Determine the (x, y) coordinate at the center of the cell enclosing the given text.  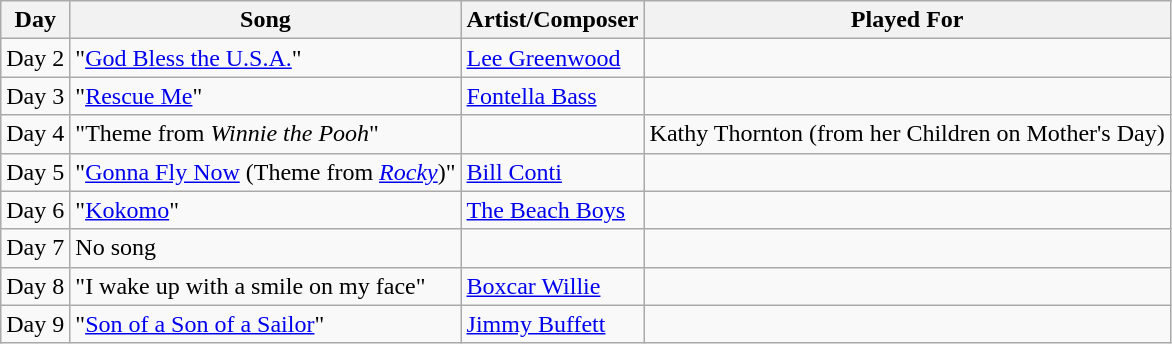
Lee Greenwood (552, 58)
"I wake up with a smile on my face" (266, 286)
"God Bless the U.S.A." (266, 58)
"Son of a Son of a Sailor" (266, 324)
Day 5 (36, 172)
The Beach Boys (552, 210)
Day 7 (36, 248)
Jimmy Buffett (552, 324)
Day (36, 20)
Fontella Bass (552, 96)
Day 4 (36, 134)
"Rescue Me" (266, 96)
Day 2 (36, 58)
"Theme from Winnie the Pooh" (266, 134)
Played For (907, 20)
Song (266, 20)
Kathy Thornton (from her Children on Mother's Day) (907, 134)
Day 3 (36, 96)
Day 9 (36, 324)
No song (266, 248)
Day 8 (36, 286)
"Kokomo" (266, 210)
Bill Conti (552, 172)
"Gonna Fly Now (Theme from Rocky)" (266, 172)
Day 6 (36, 210)
Artist/Composer (552, 20)
Boxcar Willie (552, 286)
